Locate the cell with the specified text and output its (X, Y) center coordinate. 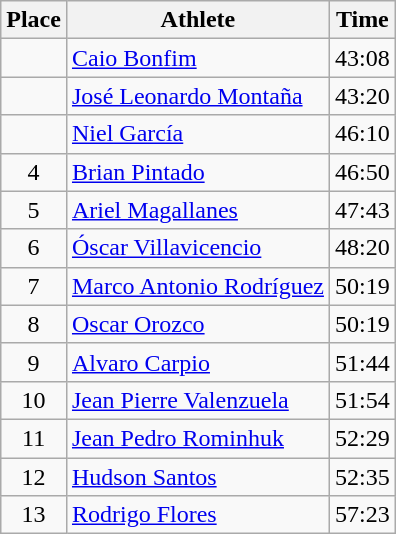
Brian Pintado (198, 172)
43:20 (362, 96)
Ariel Magallanes (198, 210)
José Leonardo Montaña (198, 96)
Caio Bonfim (198, 58)
Time (362, 20)
43:08 (362, 58)
8 (34, 324)
52:35 (362, 477)
6 (34, 248)
46:50 (362, 172)
Jean Pedro Rominhuk (198, 438)
51:54 (362, 400)
Marco Antonio Rodríguez (198, 286)
46:10 (362, 134)
11 (34, 438)
Alvaro Carpio (198, 362)
52:29 (362, 438)
Athlete (198, 20)
Rodrigo Flores (198, 515)
Oscar Orozco (198, 324)
9 (34, 362)
57:23 (362, 515)
47:43 (362, 210)
13 (34, 515)
7 (34, 286)
Óscar Villavicencio (198, 248)
Place (34, 20)
5 (34, 210)
Niel García (198, 134)
4 (34, 172)
12 (34, 477)
51:44 (362, 362)
Jean Pierre Valenzuela (198, 400)
48:20 (362, 248)
Hudson Santos (198, 477)
10 (34, 400)
